Identify which cell holds the provided text, then report its [x, y] central coordinate. 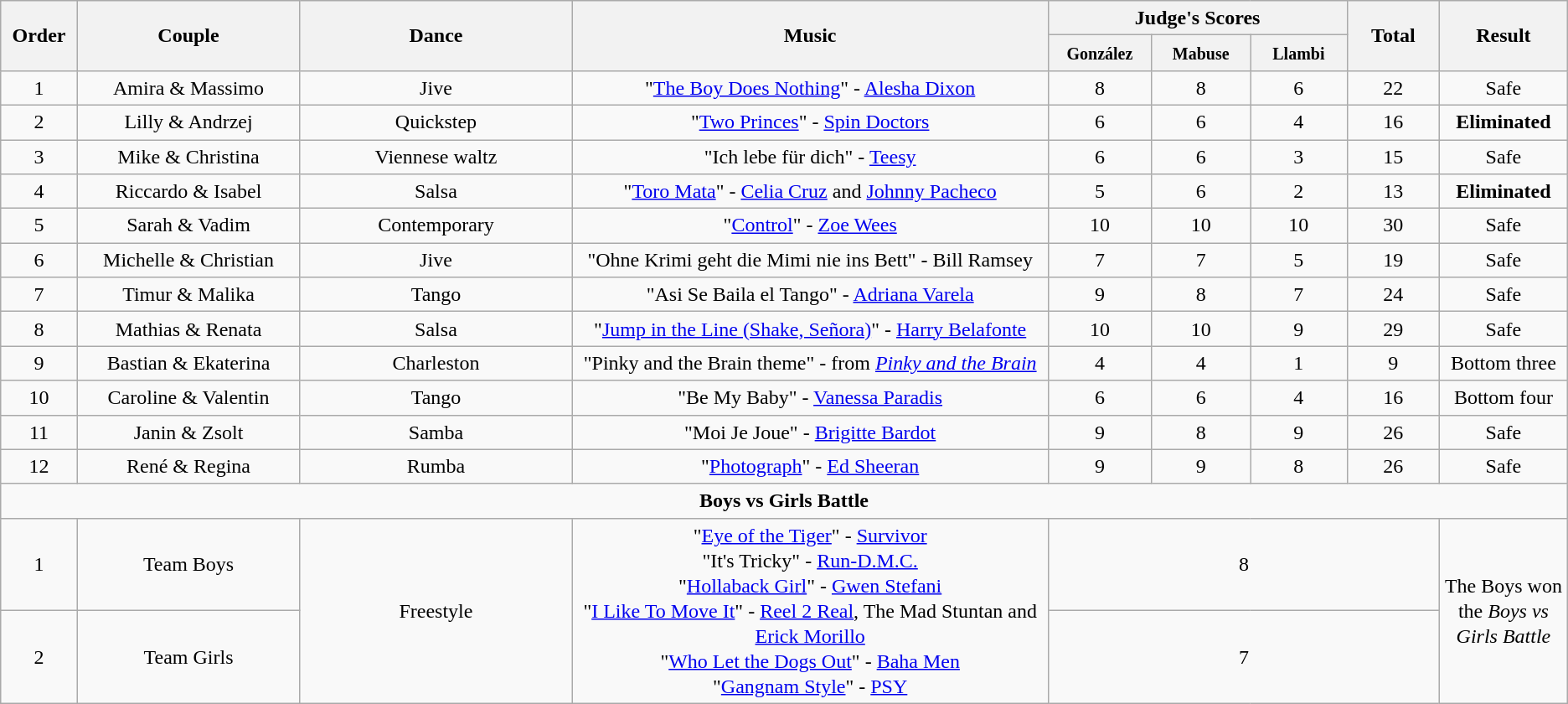
Music [810, 36]
Couple [188, 36]
Team Boys [188, 565]
Viennese waltz [436, 156]
Mike & Christina [188, 156]
Amira & Massimo [188, 87]
Judge's Scores [1198, 18]
"Moi Je Joue" - Brigitte Bardot [810, 432]
29 [1394, 329]
22 [1394, 87]
González [1099, 54]
"Ohne Krimi geht die Mimi nie ins Bett" - Bill Ramsey [810, 260]
Charleston [436, 364]
"The Boy Does Nothing" - Alesha Dixon [810, 87]
Total [1394, 36]
"Toro Mata" - Celia Cruz and Johnny Pacheco [810, 191]
Dance [436, 36]
Michelle & Christian [188, 260]
Bottom four [1504, 397]
Contemporary [436, 226]
11 [39, 432]
"Jump in the Line (Shake, Señora)" - Harry Belafonte [810, 329]
12 [39, 466]
Team Girls [188, 657]
Timur & Malika [188, 295]
Llambi [1298, 54]
René & Regina [188, 466]
24 [1394, 295]
30 [1394, 226]
Order [39, 36]
Quickstep [436, 122]
"Control" - Zoe Wees [810, 226]
Caroline & Valentin [188, 397]
Result [1504, 36]
"Be My Baby" - Vanessa Paradis [810, 397]
"Pinky and the Brain theme" - from Pinky and the Brain [810, 364]
Mathias & Renata [188, 329]
Bastian & Ekaterina [188, 364]
"Photograph" - Ed Sheeran [810, 466]
Sarah & Vadim [188, 226]
Bottom three [1504, 364]
Riccardo & Isabel [188, 191]
"Two Princes" - Spin Doctors [810, 122]
Mabuse [1201, 54]
"Ich lebe für dich" - Teesy [810, 156]
Freestyle [436, 610]
13 [1394, 191]
Rumba [436, 466]
The Boys won the Boys vs Girls Battle [1504, 610]
Boys vs Girls Battle [784, 501]
Samba [436, 432]
15 [1394, 156]
Lilly & Andrzej [188, 122]
19 [1394, 260]
Janin & Zsolt [188, 432]
"Asi Se Baila el Tango" - Adriana Varela [810, 295]
